Return [X, Y] of the center of cell containing provided text 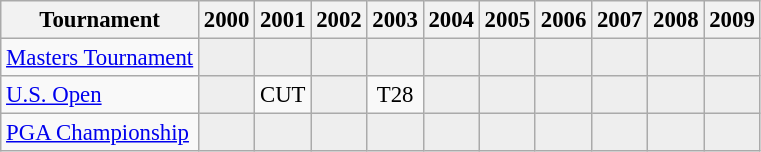
2006 [563, 20]
2004 [451, 20]
U.S. Open [100, 95]
2002 [339, 20]
2001 [283, 20]
2009 [732, 20]
2000 [227, 20]
PGA Championship [100, 133]
2005 [507, 20]
CUT [283, 95]
2008 [676, 20]
T28 [395, 95]
2007 [620, 20]
Masters Tournament [100, 58]
Tournament [100, 20]
2003 [395, 20]
